For the text-containing cell, return its midpoint in [x, y] coordinate format. 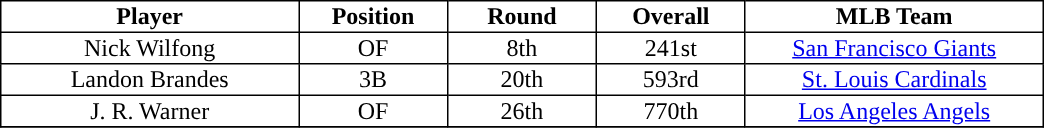
J. R. Warner [150, 111]
8th [522, 48]
Landon Brandes [150, 80]
770th [670, 111]
Los Angeles Angels [894, 111]
Player [150, 17]
St. Louis Cardinals [894, 80]
Nick Wilfong [150, 48]
San Francisco Giants [894, 48]
Position [374, 17]
241st [670, 48]
26th [522, 111]
Round [522, 17]
3B [374, 80]
20th [522, 80]
593rd [670, 80]
MLB Team [894, 17]
Overall [670, 17]
